Output the [X, Y] coordinate of the center of the cell containing the given text.  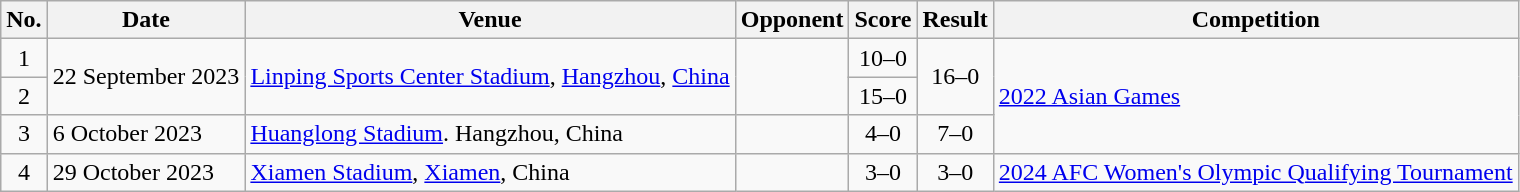
Xiamen Stadium, Xiamen, China [490, 172]
10–0 [883, 58]
Huanglong Stadium. Hangzhou, China [490, 134]
Score [883, 20]
2 [24, 96]
1 [24, 58]
3 [24, 134]
Date [146, 20]
15–0 [883, 96]
22 September 2023 [146, 77]
Opponent [792, 20]
Linping Sports Center Stadium, Hangzhou, China [490, 77]
7–0 [955, 134]
4–0 [883, 134]
No. [24, 20]
Competition [1256, 20]
16–0 [955, 77]
2024 AFC Women's Olympic Qualifying Tournament [1256, 172]
29 October 2023 [146, 172]
2022 Asian Games [1256, 96]
4 [24, 172]
Result [955, 20]
Venue [490, 20]
6 October 2023 [146, 134]
